Determine the (X, Y) coordinate at the center of the cell enclosing the given text.  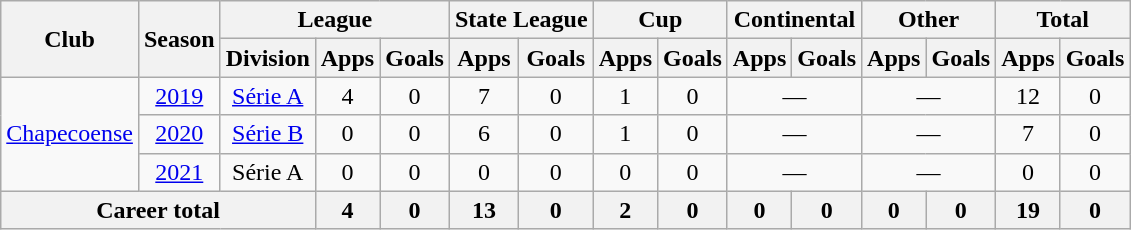
12 (1028, 96)
2019 (179, 96)
2 (625, 210)
2021 (179, 172)
19 (1028, 210)
Club (70, 39)
State League (521, 20)
Career total (158, 210)
Total (1063, 20)
Continental (794, 20)
Série B (268, 134)
6 (484, 134)
2020 (179, 134)
13 (484, 210)
Division (268, 58)
League (334, 20)
Chapecoense (70, 134)
Other (929, 20)
Season (179, 39)
Cup (660, 20)
